Return the (X, Y) coordinate for the center point of the cell that contains the specified text.  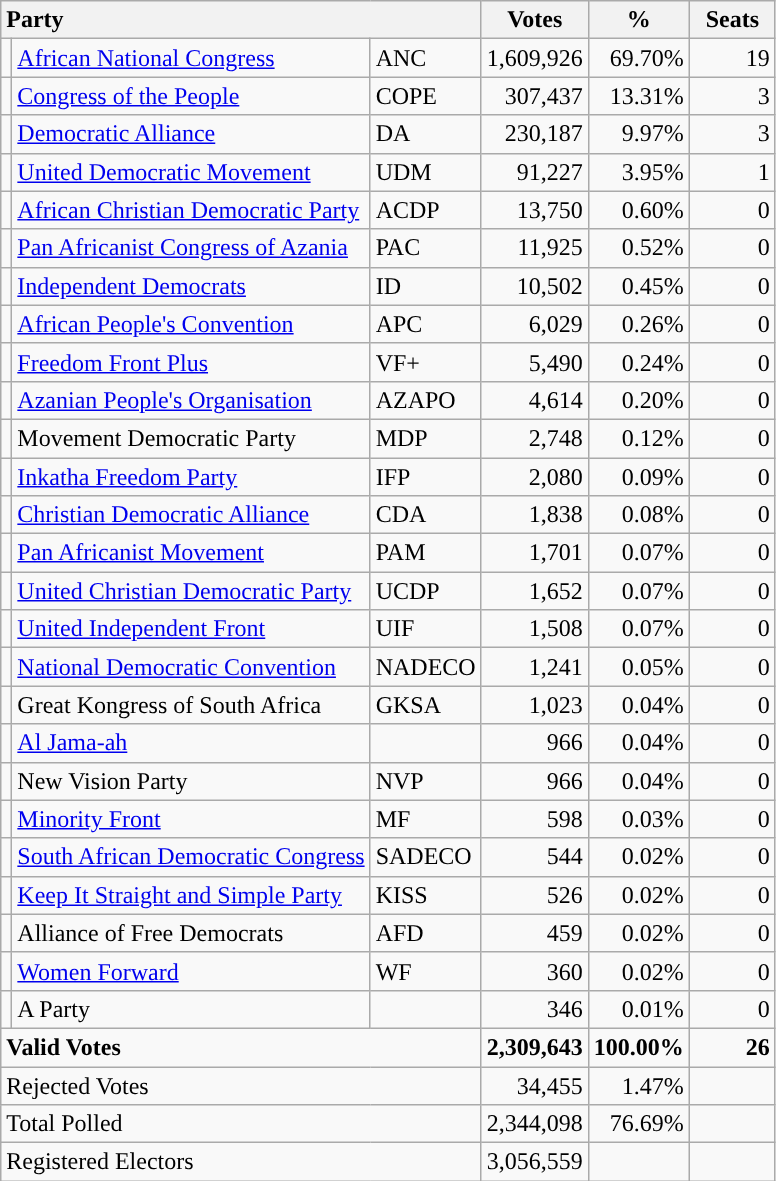
307,437 (534, 96)
5,490 (534, 362)
Freedom Front Plus (191, 362)
NADECO (426, 667)
New Vision Party (191, 781)
Christian Democratic Alliance (191, 515)
Pan Africanist Congress of Azania (191, 248)
0.12% (638, 438)
0.45% (638, 286)
Keep It Straight and Simple Party (191, 895)
NVP (426, 781)
76.69% (638, 1124)
Rejected Votes (241, 1085)
Registered Electors (241, 1162)
Votes (534, 20)
10,502 (534, 286)
459 (534, 933)
Minority Front (191, 819)
Pan Africanist Movement (191, 553)
African People's Convention (191, 324)
Party (241, 20)
UCDP (426, 591)
Alliance of Free Democrats (191, 933)
0.01% (638, 1009)
26 (732, 1047)
PAM (426, 553)
1,701 (534, 553)
11,925 (534, 248)
1,508 (534, 629)
African National Congress (191, 58)
ID (426, 286)
Independent Democrats (191, 286)
Inkatha Freedom Party (191, 477)
South African Democratic Congress (191, 857)
1,652 (534, 591)
APC (426, 324)
19 (732, 58)
0.08% (638, 515)
100.00% (638, 1047)
1,609,926 (534, 58)
346 (534, 1009)
A Party (191, 1009)
9.97% (638, 134)
69.70% (638, 58)
13,750 (534, 210)
1.47% (638, 1085)
2,748 (534, 438)
360 (534, 971)
COPE (426, 96)
Great Kongress of South Africa (191, 705)
526 (534, 895)
6,029 (534, 324)
MDP (426, 438)
0.20% (638, 400)
2,309,643 (534, 1047)
598 (534, 819)
Democratic Alliance (191, 134)
Valid Votes (241, 1047)
34,455 (534, 1085)
KISS (426, 895)
1,241 (534, 667)
1,023 (534, 705)
4,614 (534, 400)
544 (534, 857)
13.31% (638, 96)
Movement Democratic Party (191, 438)
0.24% (638, 362)
1 (732, 172)
2,344,098 (534, 1124)
0.03% (638, 819)
ANC (426, 58)
91,227 (534, 172)
ACDP (426, 210)
UDM (426, 172)
AFD (426, 933)
WF (426, 971)
DA (426, 134)
Women Forward (191, 971)
Congress of the People (191, 96)
United Christian Democratic Party (191, 591)
1,838 (534, 515)
Azanian People's Organisation (191, 400)
0.09% (638, 477)
CDA (426, 515)
Al Jama-ah (191, 743)
United Independent Front (191, 629)
AZAPO (426, 400)
United Democratic Movement (191, 172)
VF+ (426, 362)
National Democratic Convention (191, 667)
UIF (426, 629)
GKSA (426, 705)
IFP (426, 477)
0.26% (638, 324)
Seats (732, 20)
0.05% (638, 667)
MF (426, 819)
Total Polled (241, 1124)
2,080 (534, 477)
0.52% (638, 248)
African Christian Democratic Party (191, 210)
3.95% (638, 172)
0.60% (638, 210)
PAC (426, 248)
SADECO (426, 857)
% (638, 20)
230,187 (534, 134)
3,056,559 (534, 1162)
